Find where the given text appears and provide that cell's center as [X, Y] coordinate. 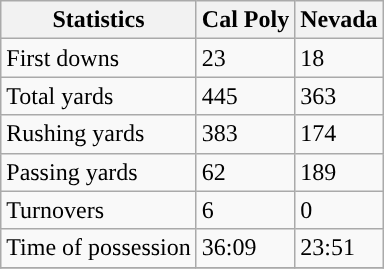
6 [245, 210]
0 [339, 210]
174 [339, 134]
Total yards [99, 96]
23:51 [339, 248]
189 [339, 172]
363 [339, 96]
First downs [99, 58]
18 [339, 58]
36:09 [245, 248]
383 [245, 134]
Passing yards [99, 172]
Statistics [99, 20]
Turnovers [99, 210]
Cal Poly [245, 20]
62 [245, 172]
23 [245, 58]
445 [245, 96]
Nevada [339, 20]
Time of possession [99, 248]
Rushing yards [99, 134]
